Locate the cell with the specified text and output its [x, y] center coordinate. 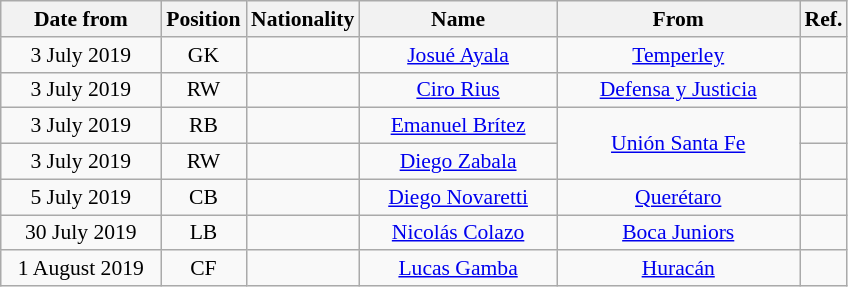
Position [204, 19]
Ref. [824, 19]
Defensa y Justicia [678, 90]
Lucas Gamba [458, 269]
GK [204, 55]
From [678, 19]
Boca Juniors [678, 233]
CB [204, 197]
Nationality [302, 19]
CF [204, 269]
Ciro Rius [458, 90]
Josué Ayala [458, 55]
Diego Zabala [458, 162]
1 August 2019 [81, 269]
Unión Santa Fe [678, 144]
Date from [81, 19]
RB [204, 126]
5 July 2019 [81, 197]
LB [204, 233]
Querétaro [678, 197]
Name [458, 19]
Emanuel Brítez [458, 126]
Diego Novaretti [458, 197]
Nicolás Colazo [458, 233]
Huracán [678, 269]
Temperley [678, 55]
30 July 2019 [81, 233]
